Capture the cell that displays the provided text and extract its (X, Y) central coordinate. 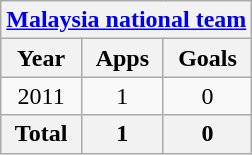
Goals (208, 58)
Year (42, 58)
Total (42, 134)
Malaysia national team (126, 20)
Apps (122, 58)
2011 (42, 96)
